Determine the [X, Y] coordinate at the center of the cell enclosing the given text.  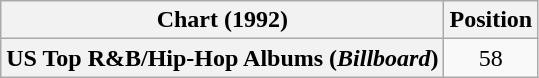
US Top R&B/Hip-Hop Albums (Billboard) [222, 58]
58 [491, 58]
Chart (1992) [222, 20]
Position [491, 20]
